Detect which cell encompasses the target text, then output its (X, Y) center coordinate. 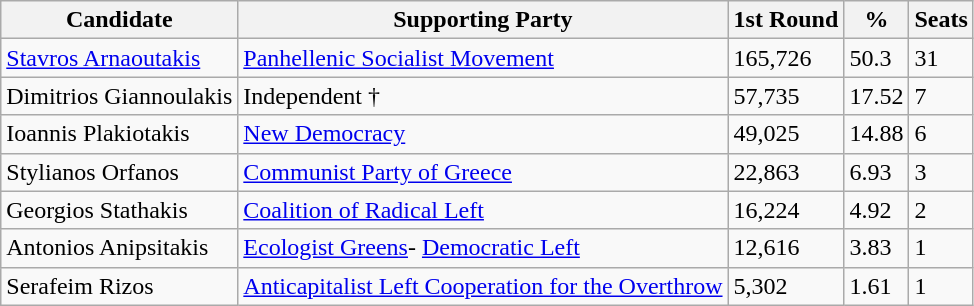
5,302 (786, 286)
Dimitrios Giannoulakis (120, 96)
% (876, 20)
Supporting Party (483, 20)
31 (941, 58)
Coalition of Radical Left (483, 210)
Anticapitalist Left Cooperation for the Overthrow (483, 286)
57,735 (786, 96)
6 (941, 134)
3.83 (876, 248)
1st Round (786, 20)
Ioannis Plakiotakis (120, 134)
1.61 (876, 286)
Communist Party of Greece (483, 172)
49,025 (786, 134)
165,726 (786, 58)
Antonios Anipsitakis (120, 248)
3 (941, 172)
Serafeim Rizos (120, 286)
14.88 (876, 134)
6.93 (876, 172)
Stavros Arnaoutakis (120, 58)
Candidate (120, 20)
Panhellenic Socialist Movement (483, 58)
7 (941, 96)
16,224 (786, 210)
12,616 (786, 248)
Georgios Stathakis (120, 210)
Seats (941, 20)
4.92 (876, 210)
Independent † (483, 96)
17.52 (876, 96)
Stylianos Orfanos (120, 172)
Ecologist Greens- Democratic Left (483, 248)
2 (941, 210)
50.3 (876, 58)
New Democracy (483, 134)
22,863 (786, 172)
